Return [X, Y] of the center of cell containing provided text 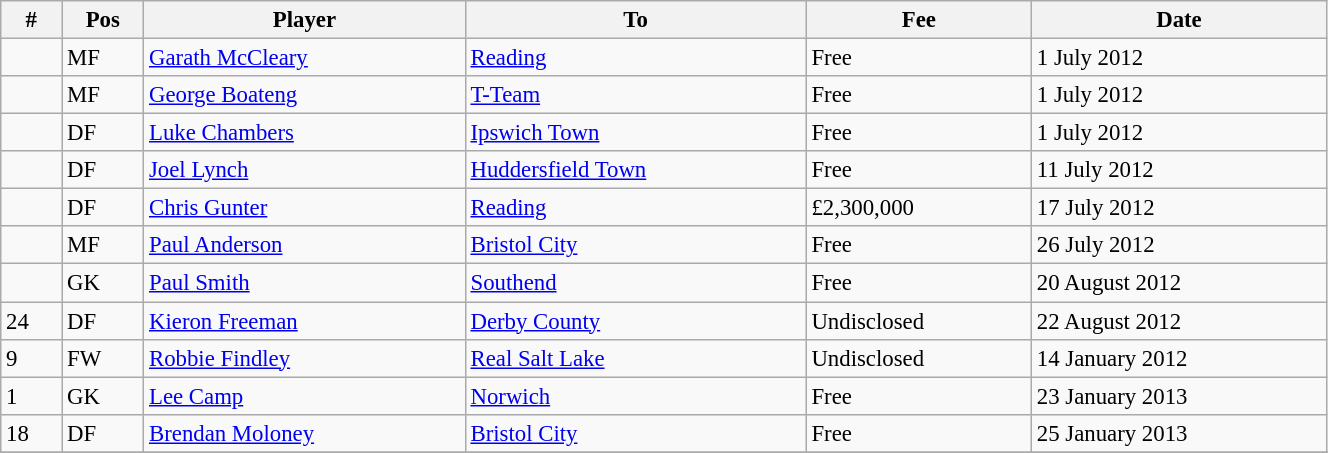
Lee Camp [304, 396]
Luke Chambers [304, 133]
£2,300,000 [918, 208]
To [636, 20]
1 [32, 396]
Chris Gunter [304, 208]
Date [1180, 20]
9 [32, 358]
14 January 2012 [1180, 358]
23 January 2013 [1180, 396]
18 [32, 433]
25 January 2013 [1180, 433]
26 July 2012 [1180, 245]
Real Salt Lake [636, 358]
11 July 2012 [1180, 170]
Paul Smith [304, 283]
Player [304, 20]
17 July 2012 [1180, 208]
Ipswich Town [636, 133]
Derby County [636, 321]
George Boateng [304, 95]
Brendan Moloney [304, 433]
Fee [918, 20]
22 August 2012 [1180, 321]
20 August 2012 [1180, 283]
Joel Lynch [304, 170]
# [32, 20]
Pos [103, 20]
24 [32, 321]
Paul Anderson [304, 245]
T-Team [636, 95]
Robbie Findley [304, 358]
Southend [636, 283]
FW [103, 358]
Huddersfield Town [636, 170]
Kieron Freeman [304, 321]
Garath McCleary [304, 58]
Norwich [636, 396]
